Find where the given text appears and provide that cell's center as [X, Y] coordinate. 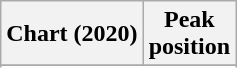
Peakposition [189, 34]
Chart (2020) [72, 34]
